Search for the cell housing the specified text and yield its [x, y] center coordinate. 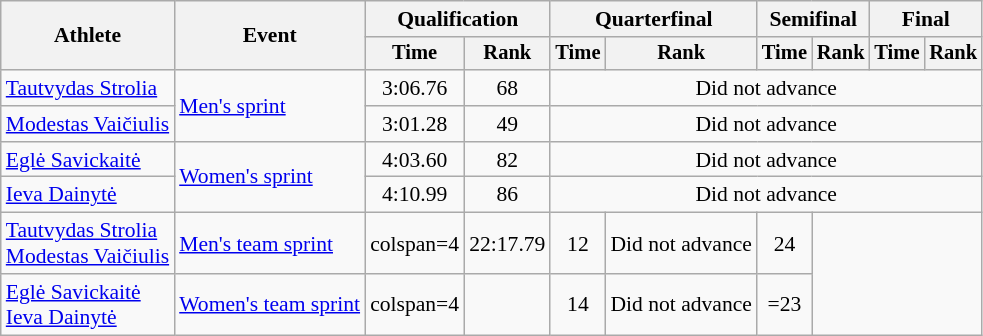
12 [578, 244]
Modestas Vaičiulis [88, 124]
Qualification [458, 19]
3:06.76 [414, 88]
Ieva Dainytė [88, 195]
Tautvydas StroliaModestas Vaičiulis [88, 244]
24 [784, 244]
=23 [784, 304]
Athlete [88, 36]
Men's team sprint [270, 244]
Women's team sprint [270, 304]
4:10.99 [414, 195]
82 [507, 160]
Tautvydas Strolia [88, 88]
Women's sprint [270, 178]
14 [578, 304]
Men's sprint [270, 106]
Final [925, 19]
Semifinal [813, 19]
86 [507, 195]
22:17.79 [507, 244]
68 [507, 88]
Event [270, 36]
Quarterfinal [654, 19]
4:03.60 [414, 160]
Eglė SavickaitėIeva Dainytė [88, 304]
49 [507, 124]
3:01.28 [414, 124]
Eglė Savickaitė [88, 160]
